Return the [x, y] coordinate for the center point of the cell that contains the specified text.  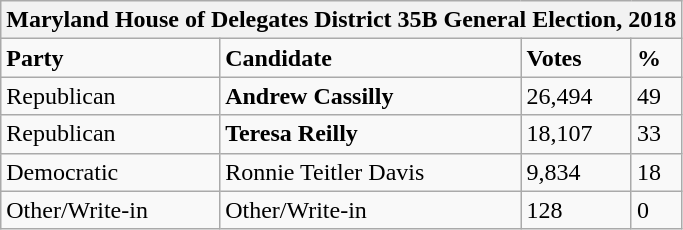
49 [656, 96]
Candidate [370, 58]
0 [656, 210]
Teresa Reilly [370, 134]
Democratic [110, 172]
128 [576, 210]
Party [110, 58]
26,494 [576, 96]
9,834 [576, 172]
33 [656, 134]
18,107 [576, 134]
Votes [576, 58]
Ronnie Teitler Davis [370, 172]
Andrew Cassilly [370, 96]
% [656, 58]
Maryland House of Delegates District 35B General Election, 2018 [342, 20]
18 [656, 172]
